Pinpoint the cell where the given text exists, returning its (x, y) midpoint coordinate. 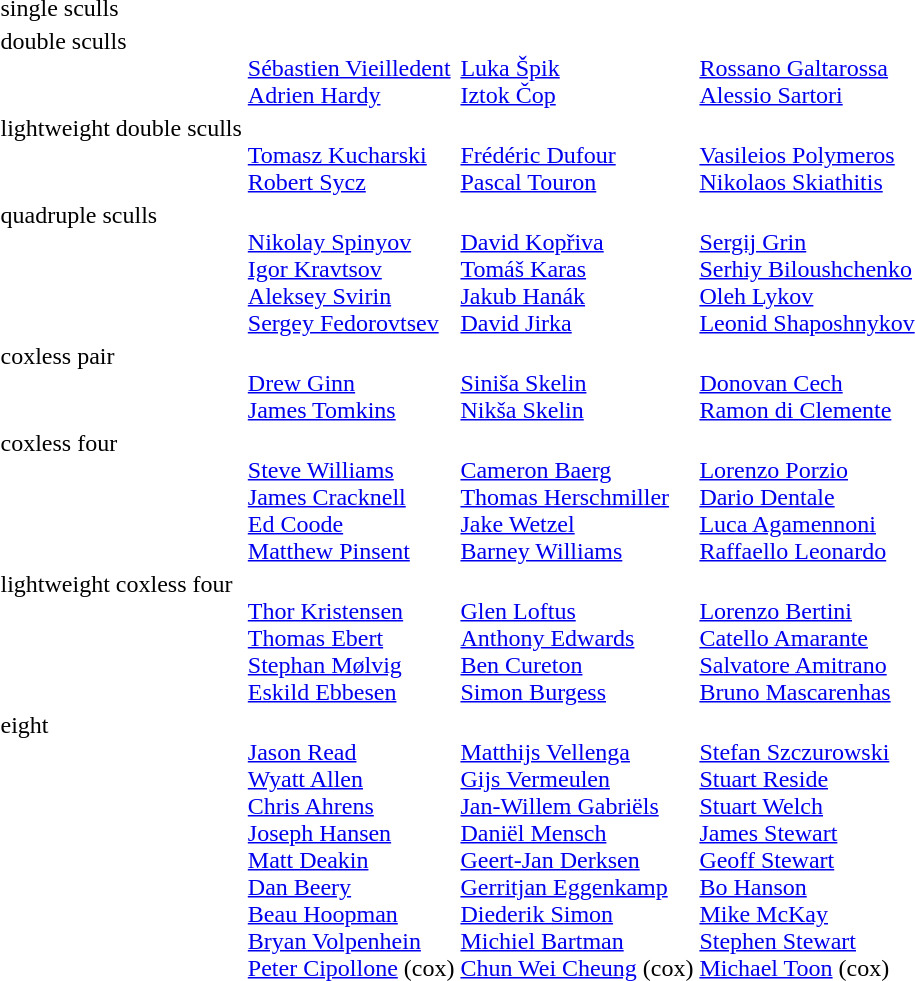
Frédéric DufourPascal Touron (577, 155)
Thor KristensenThomas EbertStephan MølvigEskild Ebbesen (351, 638)
Drew GinnJames Tomkins (351, 383)
Steve WilliamsJames CracknellEd CoodeMatthew Pinsent (351, 497)
Tomasz KucharskiRobert Sycz (351, 155)
Sébastien VieilledentAdrien Hardy (351, 68)
Cameron BaergThomas HerschmillerJake WetzelBarney Williams (577, 497)
Nikolay SpinyovIgor KravtsovAleksey SvirinSergey Fedorovtsev (351, 269)
Luka ŠpikIztok Čop (577, 68)
Siniša SkelinNikša Skelin (577, 383)
David KopřivaTomáš KarasJakub HanákDavid Jirka (577, 269)
Glen LoftusAnthony EdwardsBen CuretonSimon Burgess (577, 638)
